Provide the [x, y] coordinate of the cell's center where the given text is located.  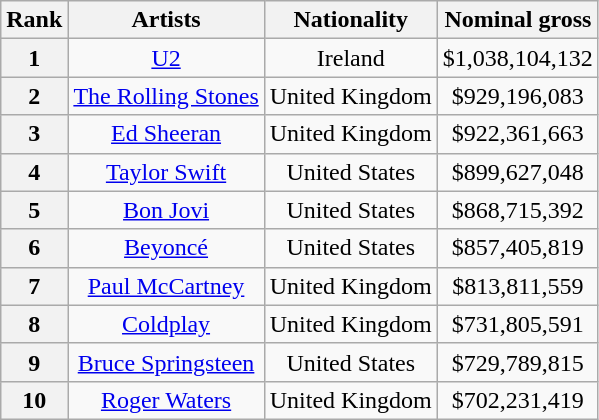
Ireland [350, 58]
Coldplay [166, 324]
9 [34, 362]
$813,811,559 [518, 286]
Rank [34, 20]
The Rolling Stones [166, 96]
4 [34, 172]
1 [34, 58]
$922,361,663 [518, 134]
Taylor Swift [166, 172]
Ed Sheeran [166, 134]
$702,231,419 [518, 400]
Paul McCartney [166, 286]
10 [34, 400]
6 [34, 248]
Roger Waters [166, 400]
5 [34, 210]
2 [34, 96]
$868,715,392 [518, 210]
$929,196,083 [518, 96]
Nationality [350, 20]
$1,038,104,132 [518, 58]
U2 [166, 58]
$899,627,048 [518, 172]
Artists [166, 20]
3 [34, 134]
7 [34, 286]
Beyoncé [166, 248]
8 [34, 324]
Nominal gross [518, 20]
$857,405,819 [518, 248]
$729,789,815 [518, 362]
$731,805,591 [518, 324]
Bon Jovi [166, 210]
Bruce Springsteen [166, 362]
